Return the (X, Y) coordinate for the center point of the cell that contains the specified text.  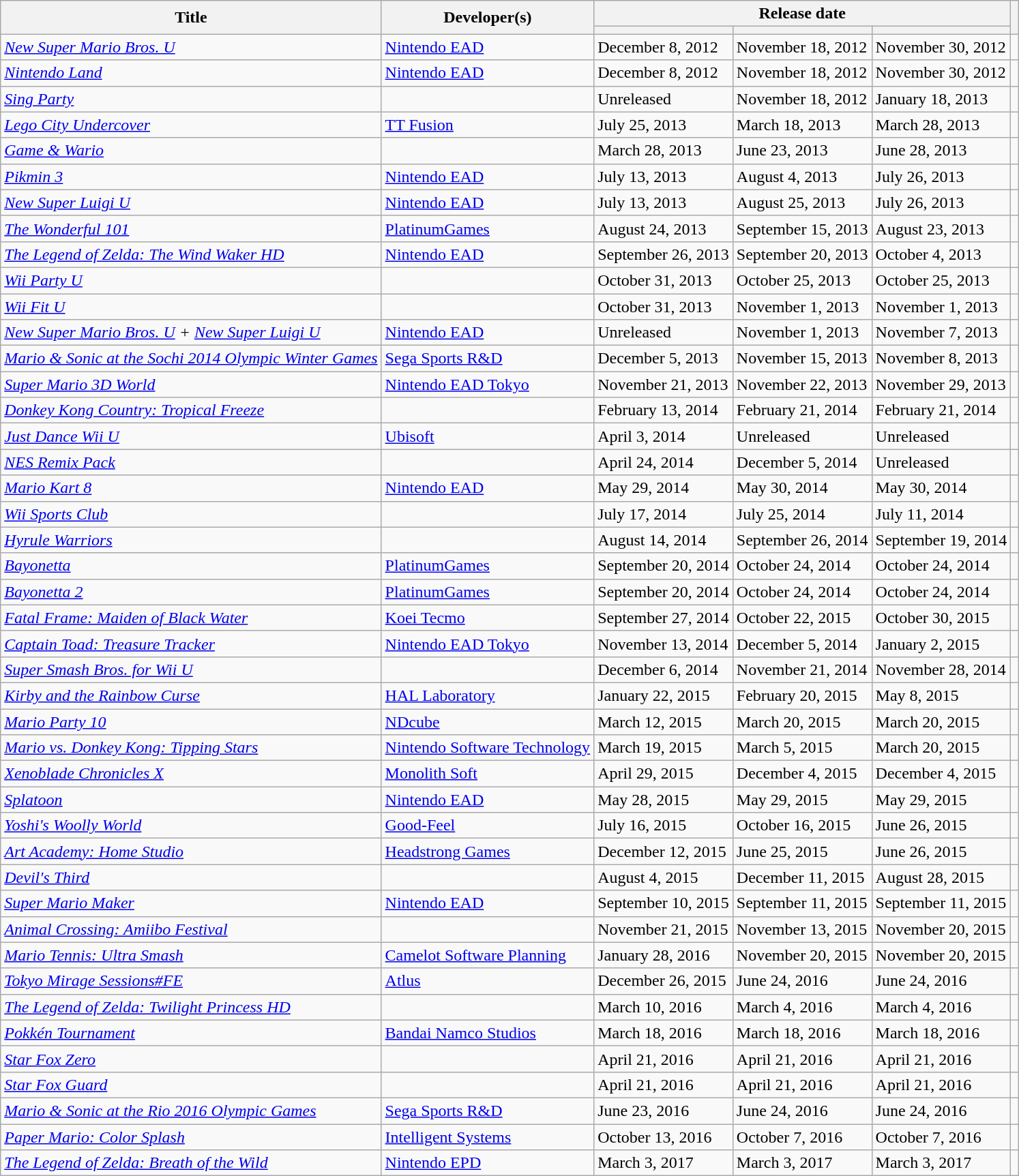
Star Fox Guard (191, 1085)
Super Smash Bros. for Wii U (191, 669)
Wii Fit U (191, 306)
October 16, 2015 (802, 826)
July 16, 2015 (664, 826)
March 19, 2015 (664, 748)
NDcube (488, 722)
November 22, 2013 (802, 385)
September 26, 2013 (664, 254)
December 6, 2014 (664, 669)
August 25, 2013 (802, 202)
August 4, 2015 (664, 877)
October 22, 2015 (802, 618)
Nintendo Software Technology (488, 748)
Release date (802, 14)
September 27, 2014 (664, 618)
Atlus (488, 981)
Ubisoft (488, 436)
New Super Luigi U (191, 202)
November 7, 2013 (941, 333)
Splatoon (191, 800)
December 11, 2015 (802, 877)
September 20, 2013 (802, 254)
The Legend of Zelda: The Wind Waker HD (191, 254)
Bandai Namco Studios (488, 1033)
November 13, 2015 (802, 929)
Good-Feel (488, 826)
Wii Sports Club (191, 514)
Donkey Kong Country: Tropical Freeze (191, 410)
Star Fox Zero (191, 1059)
February 13, 2014 (664, 410)
Animal Crossing: Amiibo Festival (191, 929)
January 22, 2015 (664, 695)
December 12, 2015 (664, 851)
Sing Party (191, 99)
July 25, 2014 (802, 514)
March 5, 2015 (802, 748)
The Legend of Zelda: Twilight Princess HD (191, 1007)
Just Dance Wii U (191, 436)
August 4, 2013 (802, 177)
New Super Mario Bros. U + New Super Luigi U (191, 333)
Xenoblade Chronicles X (191, 774)
January 2, 2015 (941, 644)
Mario Tennis: Ultra Smash (191, 955)
Title (191, 18)
Lego City Undercover (191, 125)
HAL Laboratory (488, 695)
Mario vs. Donkey Kong: Tipping Stars (191, 748)
Fatal Frame: Maiden of Black Water (191, 618)
Mario Kart 8 (191, 488)
Pikmin 3 (191, 177)
November 13, 2014 (664, 644)
Kirby and the Rainbow Curse (191, 695)
Game & Wario (191, 151)
April 29, 2015 (664, 774)
November 21, 2013 (664, 385)
August 24, 2013 (664, 228)
Art Academy: Home Studio (191, 851)
Headstrong Games (488, 851)
November 21, 2014 (802, 669)
April 3, 2014 (664, 436)
November 21, 2015 (664, 929)
August 28, 2015 (941, 877)
June 23, 2016 (664, 1111)
December 5, 2013 (664, 359)
Captain Toad: Treasure Tracker (191, 644)
November 29, 2013 (941, 385)
Mario & Sonic at the Rio 2016 Olympic Games (191, 1111)
Tokyo Mirage Sessions#FE (191, 981)
Bayonetta 2 (191, 592)
June 28, 2013 (941, 151)
June 23, 2013 (802, 151)
Yoshi's Woolly World (191, 826)
May 8, 2015 (941, 695)
Super Mario 3D World (191, 385)
July 11, 2014 (941, 514)
August 23, 2013 (941, 228)
The Wonderful 101 (191, 228)
The Legend of Zelda: Breath of the Wild (191, 1163)
September 15, 2013 (802, 228)
Nintendo Land (191, 73)
May 28, 2015 (664, 800)
September 10, 2015 (664, 903)
March 18, 2013 (802, 125)
February 20, 2015 (802, 695)
January 28, 2016 (664, 955)
April 24, 2014 (664, 462)
November 8, 2013 (941, 359)
Camelot Software Planning (488, 955)
Super Mario Maker (191, 903)
March 10, 2016 (664, 1007)
Hyrule Warriors (191, 540)
Wii Party U (191, 280)
September 26, 2014 (802, 540)
Mario & Sonic at the Sochi 2014 Olympic Winter Games (191, 359)
October 4, 2013 (941, 254)
August 14, 2014 (664, 540)
NES Remix Pack (191, 462)
October 30, 2015 (941, 618)
Mario Party 10 (191, 722)
January 18, 2013 (941, 99)
May 29, 2014 (664, 488)
TT Fusion (488, 125)
Devil's Third (191, 877)
March 12, 2015 (664, 722)
Intelligent Systems (488, 1136)
October 13, 2016 (664, 1136)
Monolith Soft (488, 774)
June 25, 2015 (802, 851)
New Super Mario Bros. U (191, 47)
July 25, 2013 (664, 125)
Developer(s) (488, 18)
December 26, 2015 (664, 981)
September 19, 2014 (941, 540)
July 17, 2014 (664, 514)
Paper Mario: Color Splash (191, 1136)
November 15, 2013 (802, 359)
Pokkén Tournament (191, 1033)
November 28, 2014 (941, 669)
Bayonetta (191, 566)
Koei Tecmo (488, 618)
Nintendo EPD (488, 1163)
